Detect which cell encompasses the target text, then output its (X, Y) center coordinate. 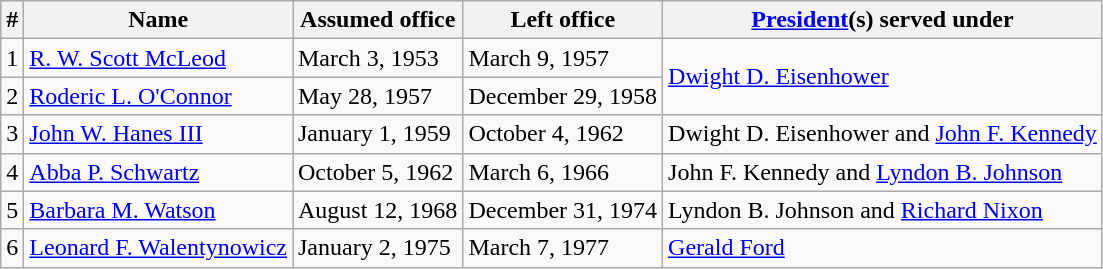
December 31, 1974 (563, 210)
1 (12, 58)
Dwight D. Eisenhower and John F. Kennedy (883, 134)
March 7, 1977 (563, 248)
2 (12, 96)
December 29, 1958 (563, 96)
# (12, 20)
March 9, 1957 (563, 58)
January 2, 1975 (377, 248)
March 3, 1953 (377, 58)
May 28, 1957 (377, 96)
January 1, 1959 (377, 134)
3 (12, 134)
President(s) served under (883, 20)
R. W. Scott McLeod (158, 58)
6 (12, 248)
John F. Kennedy and Lyndon B. Johnson (883, 172)
Lyndon B. Johnson and Richard Nixon (883, 210)
Roderic L. O'Connor (158, 96)
5 (12, 210)
4 (12, 172)
Name (158, 20)
Assumed office (377, 20)
March 6, 1966 (563, 172)
Dwight D. Eisenhower (883, 77)
October 4, 1962 (563, 134)
October 5, 1962 (377, 172)
Abba P. Schwartz (158, 172)
John W. Hanes III (158, 134)
Gerald Ford (883, 248)
Barbara M. Watson (158, 210)
Leonard F. Walentynowicz (158, 248)
August 12, 1968 (377, 210)
Left office (563, 20)
